From the cell containing the given text, extract its center point as [X, Y] coordinate. 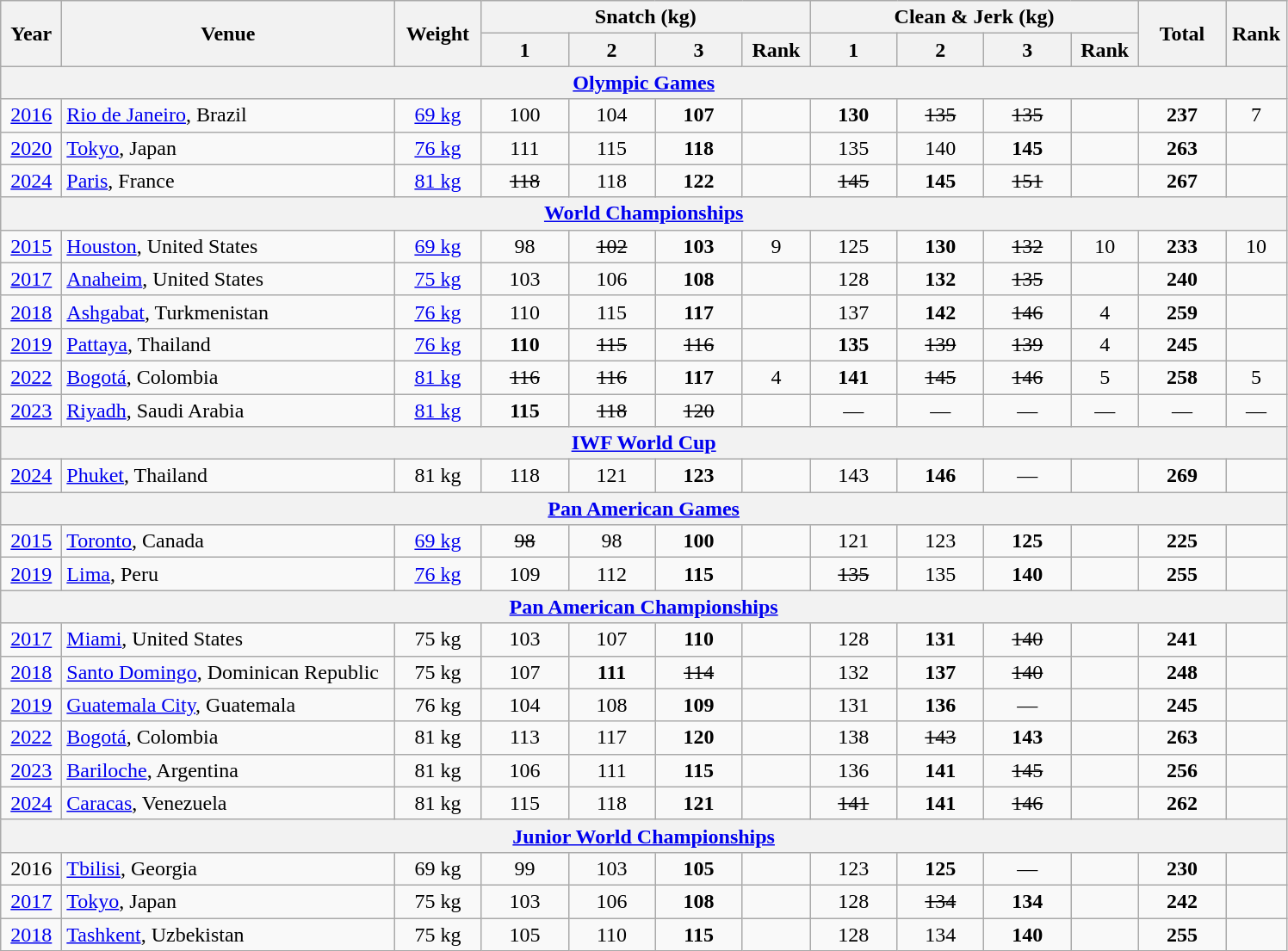
Pattaya, Thailand [228, 344]
242 [1181, 901]
Phuket, Thailand [228, 476]
142 [940, 312]
7 [1257, 115]
259 [1181, 312]
Total [1181, 34]
262 [1181, 803]
9 [777, 246]
Snatch (kg) [646, 17]
Pan American Games [644, 509]
Lima, Peru [228, 574]
Guatemala City, Guatemala [228, 705]
233 [1181, 246]
Pan American Championships [644, 607]
237 [1181, 115]
102 [611, 246]
241 [1181, 639]
Anaheim, United States [228, 279]
122 [699, 181]
Tashkent, Uzbekistan [228, 934]
Junior World Championships [644, 836]
Clean & Jerk (kg) [975, 17]
2020 [31, 148]
113 [525, 738]
Miami, United States [228, 639]
Rio de Janeiro, Brazil [228, 115]
Olympic Games [644, 83]
Houston, United States [228, 246]
114 [699, 672]
World Championships [644, 213]
Ashgabat, Turkmenistan [228, 312]
Weight [437, 34]
Santo Domingo, Dominican Republic [228, 672]
151 [1028, 181]
Year [31, 34]
258 [1181, 377]
Caracas, Venezuela [228, 803]
248 [1181, 672]
99 [525, 868]
IWF World Cup [644, 443]
267 [1181, 181]
138 [854, 738]
Paris, France [228, 181]
112 [611, 574]
Tbilisi, Georgia [228, 868]
225 [1181, 541]
230 [1181, 868]
Toronto, Canada [228, 541]
Venue [228, 34]
Bariloche, Argentina [228, 770]
240 [1181, 279]
269 [1181, 476]
Riyadh, Saudi Arabia [228, 411]
256 [1181, 770]
